Identify which cell holds the provided text, then report its [X, Y] central coordinate. 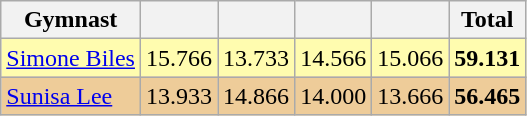
13.733 [256, 58]
59.131 [488, 58]
Simone Biles [71, 58]
14.566 [334, 58]
Sunisa Lee [71, 96]
56.465 [488, 96]
15.766 [178, 58]
Gymnast [71, 20]
Total [488, 20]
14.000 [334, 96]
13.933 [178, 96]
14.866 [256, 96]
13.666 [410, 96]
15.066 [410, 58]
